Extract the [X, Y] coordinate from the center of the cell holding the provided text.  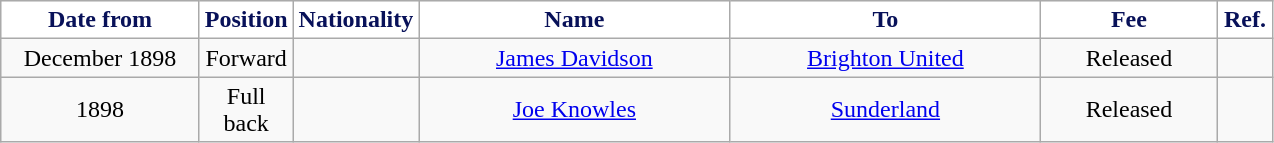
Fee [1129, 20]
Position [246, 20]
Sunderland [886, 110]
James Davidson [574, 58]
Nationality [356, 20]
Date from [100, 20]
December 1898 [100, 58]
To [886, 20]
1898 [100, 110]
Full back [246, 110]
Ref. [1245, 20]
Name [574, 20]
Brighton United [886, 58]
Forward [246, 58]
Joe Knowles [574, 110]
